Search for the cell housing the specified text and yield its [x, y] center coordinate. 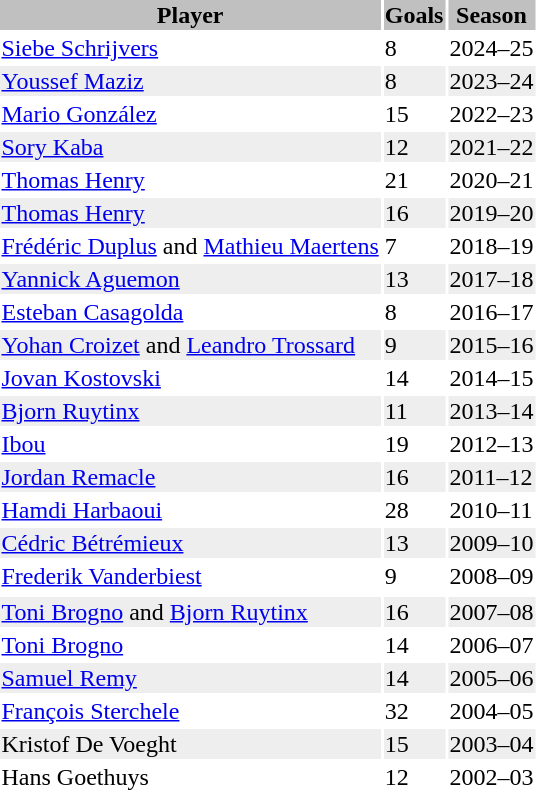
2016–17 [492, 312]
Kristof De Voeght [190, 744]
Siebe Schrijvers [190, 48]
2004–05 [492, 711]
2011–12 [492, 477]
2012–13 [492, 444]
2013–14 [492, 411]
Player [190, 15]
Mario González [190, 114]
2005–06 [492, 678]
François Sterchele [190, 711]
2023–24 [492, 81]
2021–22 [492, 147]
11 [414, 411]
2010–11 [492, 510]
2018–19 [492, 246]
2009–10 [492, 543]
Samuel Remy [190, 678]
Toni Brogno and Bjorn Ruytinx [190, 612]
Hamdi Harbaoui [190, 510]
2014–15 [492, 378]
7 [414, 246]
32 [414, 711]
Jordan Remacle [190, 477]
Ibou [190, 444]
Sory Kaba [190, 147]
2022–23 [492, 114]
Cédric Bétrémieux [190, 543]
21 [414, 180]
2017–18 [492, 279]
Season [492, 15]
Yannick Aguemon [190, 279]
Yohan Croizet and Leandro Trossard [190, 345]
Esteban Casagolda [190, 312]
2006–07 [492, 645]
Bjorn Ruytinx [190, 411]
2020–21 [492, 180]
Goals [414, 15]
12 [414, 147]
2019–20 [492, 213]
2003–04 [492, 744]
2024–25 [492, 48]
Jovan Kostovski [190, 378]
28 [414, 510]
19 [414, 444]
Frédéric Duplus and Mathieu Maertens [190, 246]
2007–08 [492, 612]
2015–16 [492, 345]
2008–09 [492, 576]
Toni Brogno [190, 645]
Frederik Vanderbiest [190, 576]
Youssef Maziz [190, 81]
